Return the [X, Y] coordinate for the center point of the cell that contains the specified text.  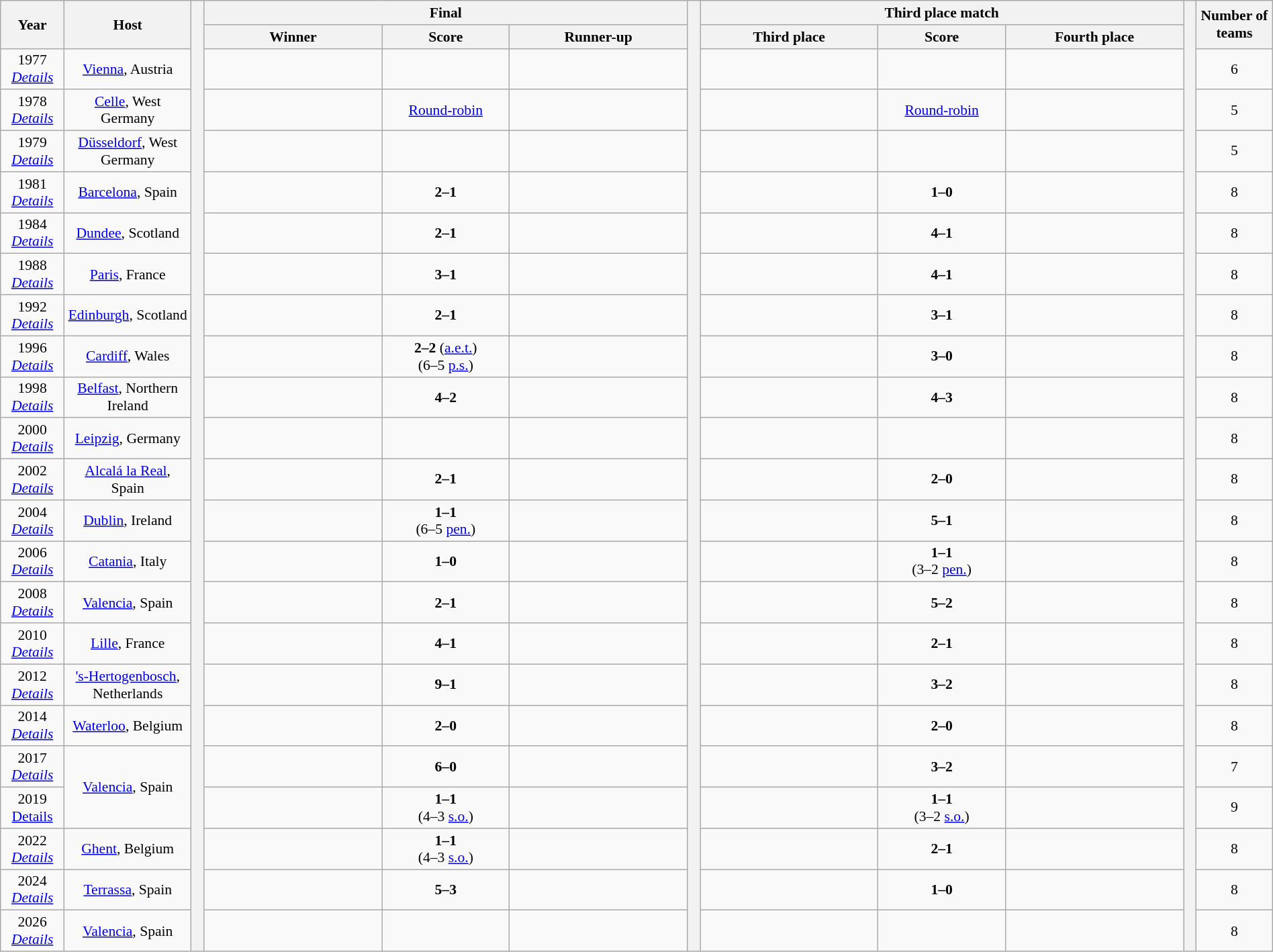
Düsseldorf, West Germany [128, 152]
Ghent, Belgium [128, 849]
9 [1234, 808]
Alcalá la Real, Spain [128, 479]
1–1(6–5 pen.) [446, 521]
Fourth place [1094, 37]
7 [1234, 767]
Year [32, 24]
3–0 [941, 356]
2026Details [32, 931]
1998Details [32, 397]
4–3 [941, 397]
2002Details [32, 479]
Lille, France [128, 643]
Third place [790, 37]
9–1 [446, 685]
Host [128, 24]
's-Hertogenbosch, Netherlands [128, 685]
Leipzig, Germany [128, 439]
2006Details [32, 561]
Dublin, Ireland [128, 521]
Belfast, Northern Ireland [128, 397]
Dundee, Scotland [128, 234]
1981Details [32, 192]
Runner-up [599, 37]
Paris, France [128, 274]
1–1(3–2 s.o.) [941, 808]
1977Details [32, 68]
Number of teams [1234, 24]
2024Details [32, 890]
4–2 [446, 397]
2022Details [32, 849]
1978Details [32, 110]
2004Details [32, 521]
2019Details [32, 808]
1996Details [32, 356]
6 [1234, 68]
Terrassa, Spain [128, 890]
5–1 [941, 521]
Cardiff, Wales [128, 356]
2010Details [32, 643]
1984Details [32, 234]
6–0 [446, 767]
Barcelona, Spain [128, 192]
1988Details [32, 274]
Celle, West Germany [128, 110]
1–1(3–2 pen.) [941, 561]
Final [446, 13]
2008Details [32, 603]
2017Details [32, 767]
5–2 [941, 603]
Winner [293, 37]
1992Details [32, 316]
1979Details [32, 152]
2000Details [32, 439]
Catania, Italy [128, 561]
2–2 (a.e.t.)(6–5 p.s.) [446, 356]
2012Details [32, 685]
Third place match [942, 13]
5–3 [446, 890]
Edinburgh, Scotland [128, 316]
Vienna, Austria [128, 68]
2014Details [32, 725]
Waterloo, Belgium [128, 725]
